From the cell containing the given text, extract its center point as (x, y) coordinate. 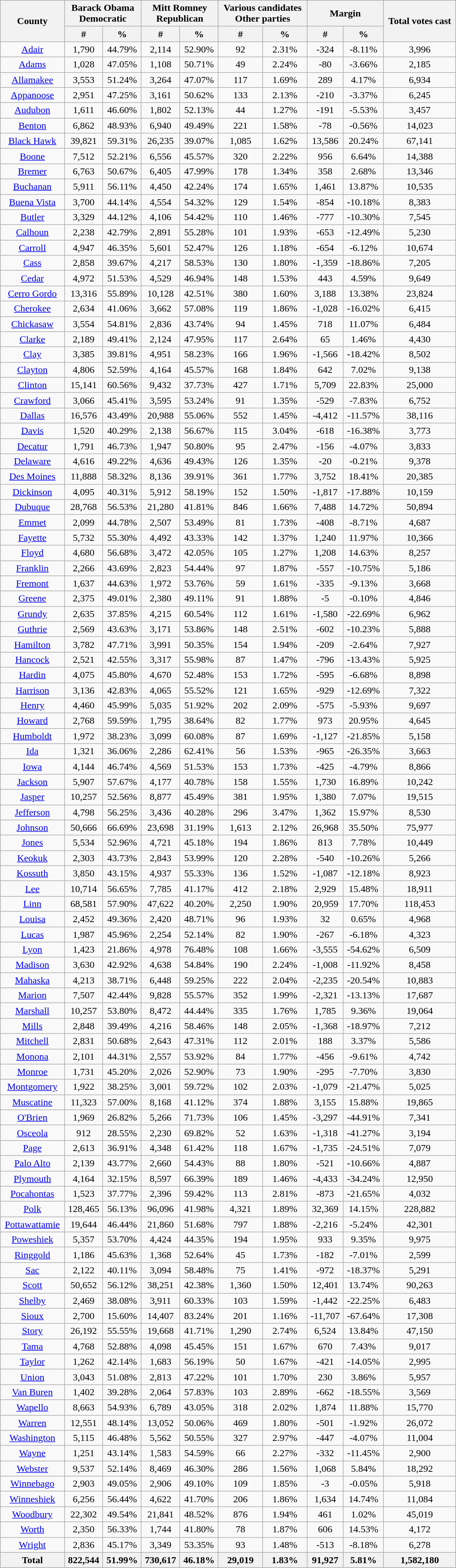
Hancock (32, 660)
51.68% (199, 1224)
118,453 (420, 904)
2.28% (285, 858)
Linn (32, 904)
40.31% (122, 492)
1.62% (285, 141)
56.68% (122, 553)
39.28% (122, 1392)
2.68% (363, 171)
-20.54% (363, 980)
53.35% (199, 1545)
56.44% (122, 1499)
Clayton (32, 370)
152 (241, 492)
12,950 (420, 1178)
-8.11% (363, 49)
Bremer (32, 171)
18,911 (420, 888)
Mitchell (32, 1041)
49.10% (199, 1484)
88 (241, 1163)
876 (241, 1514)
Ringgold (32, 1255)
1.54% (285, 202)
51.24% (122, 80)
Page (32, 1148)
7,079 (420, 1148)
4,947 (84, 248)
16,576 (84, 415)
7,341 (420, 1117)
412 (241, 888)
55.28% (199, 233)
38.23% (122, 736)
3,457 (420, 110)
-41.27% (363, 1133)
53.49% (199, 522)
26,235 (160, 141)
Warren (32, 1423)
14.74% (363, 1499)
2.89% (285, 1392)
1,802 (160, 110)
11,323 (84, 1102)
15.48% (363, 888)
7,488 (325, 507)
-9.61% (363, 1056)
-324 (325, 49)
201 (241, 1316)
2,569 (84, 629)
50.71% (199, 65)
Johnson (32, 827)
45.20% (122, 1072)
20.24% (363, 141)
78 (241, 1530)
8,923 (420, 873)
-18.42% (363, 354)
1.58% (285, 125)
Franklin (32, 568)
-210 (325, 95)
11.97% (363, 538)
2,634 (84, 309)
2,396 (160, 1194)
39.07% (199, 141)
3,264 (160, 80)
4,670 (160, 675)
7,322 (420, 690)
4,937 (160, 873)
3,996 (420, 49)
3,155 (325, 1102)
6,256 (84, 1499)
1,683 (160, 1362)
846 (241, 507)
Winneshiek (32, 1499)
1.96% (285, 354)
-335 (325, 583)
3,317 (160, 660)
3,830 (420, 1072)
-21.85% (363, 736)
47,622 (160, 904)
Adair (32, 49)
53.92% (199, 1056)
45.80% (122, 675)
-595 (325, 675)
-8.71% (363, 522)
8,530 (420, 812)
Monroe (32, 1072)
46.73% (122, 446)
105 (241, 553)
221 (241, 125)
3,850 (84, 873)
46.60% (122, 110)
35.50% (363, 827)
4,768 (84, 1346)
Cass (32, 263)
46.18% (199, 1560)
4,616 (84, 461)
-18.97% (363, 1026)
2.74% (285, 1331)
2,350 (84, 1530)
Mahaska (32, 980)
-11.57% (363, 415)
4,065 (160, 690)
108 (241, 950)
-618 (325, 431)
2,929 (325, 888)
44.31% (122, 1056)
42.79% (122, 233)
5,025 (420, 1087)
Benton (32, 125)
4,680 (84, 553)
3,161 (160, 95)
48.14% (122, 1423)
-1,028 (325, 309)
52.48% (199, 675)
1,380 (325, 797)
-447 (325, 1438)
56.53% (122, 507)
92 (241, 49)
-854 (325, 202)
2,254 (160, 935)
912 (84, 1133)
5,912 (160, 492)
119 (241, 309)
1,251 (84, 1453)
5,709 (325, 385)
55.57% (199, 995)
43.15% (122, 873)
Winnebago (32, 1484)
40.11% (122, 1270)
31.19% (199, 827)
38.25% (122, 1087)
54.42% (199, 217)
327 (241, 1438)
1,582,180 (420, 1560)
-529 (325, 400)
2.13% (285, 95)
94 (241, 324)
8,597 (160, 1178)
2,768 (84, 721)
6,245 (420, 95)
1,730 (325, 782)
7.78% (363, 843)
Lee (32, 888)
20,959 (325, 904)
Lyon (32, 950)
1,520 (84, 431)
49.43% (199, 461)
56.19% (199, 1362)
-777 (325, 217)
Washington (32, 1438)
75 (241, 1270)
-295 (325, 1072)
54.81% (122, 324)
4,424 (160, 1240)
20.95% (363, 721)
52.13% (199, 110)
-796 (325, 660)
45.99% (122, 706)
47.07% (199, 80)
45.41% (122, 400)
20,385 (420, 477)
1,791 (84, 446)
59.59% (122, 721)
-12.49% (363, 233)
6,484 (420, 324)
68,581 (84, 904)
Story (32, 1331)
53.99% (199, 858)
-421 (325, 1362)
Fremont (32, 583)
2,813 (160, 1377)
289 (325, 80)
56.12% (122, 1285)
-20 (325, 461)
-3 (325, 1484)
2.27% (285, 1453)
Decatur (32, 446)
2,995 (420, 1362)
2,843 (160, 858)
42.44% (122, 995)
2,848 (84, 1026)
Mitt RomneyRepublican (180, 14)
128,465 (84, 1209)
11,084 (420, 1499)
14.63% (363, 553)
6,789 (160, 1407)
-34.24% (363, 1178)
58.32% (122, 477)
44.12% (122, 217)
43.14% (122, 1453)
1,186 (84, 1255)
-332 (325, 1453)
Des Moines (32, 477)
6,763 (84, 171)
6,862 (84, 125)
-11,707 (325, 1316)
-501 (325, 1423)
133 (241, 95)
51.99% (122, 1560)
2,700 (84, 1316)
5,158 (420, 736)
50.67% (122, 171)
3,099 (160, 736)
Jasper (32, 797)
142 (241, 538)
12,401 (325, 1285)
43.73% (122, 858)
296 (241, 812)
1.56% (285, 1469)
50.55% (199, 1438)
40.29% (122, 431)
50.68% (122, 1041)
58.46% (199, 1026)
58.53% (199, 263)
2,185 (420, 65)
45.17% (122, 1545)
38.71% (122, 980)
8,168 (160, 1102)
4,144 (84, 767)
47.25% (122, 95)
6,524 (325, 1331)
2,900 (420, 1453)
Dubuque (32, 507)
62.41% (199, 751)
-540 (325, 858)
14,388 (420, 156)
4,721 (160, 843)
-602 (325, 629)
-13.13% (363, 995)
56.13% (122, 1209)
1.34% (285, 171)
4,798 (84, 812)
106 (241, 1117)
381 (241, 797)
47.22% (199, 1377)
Tama (32, 1346)
3,194 (420, 1133)
Wright (32, 1545)
3,663 (420, 751)
-4,412 (325, 415)
222 (241, 980)
3.47% (285, 812)
42.05% (199, 553)
718 (325, 324)
42.24% (199, 186)
41.71% (199, 1331)
3.04% (285, 431)
Appanoose (32, 95)
49.49% (199, 125)
2,557 (160, 1056)
41.12% (199, 1102)
1,028 (84, 65)
81 (241, 522)
1,085 (241, 141)
380 (241, 293)
19,064 (420, 1011)
1,744 (160, 1530)
-67.64% (363, 1316)
813 (325, 843)
38,116 (420, 415)
Marion (32, 995)
4.59% (363, 278)
1,947 (160, 446)
5,357 (84, 1240)
2.09% (285, 706)
3,171 (160, 629)
-654 (325, 248)
18.41% (363, 477)
121 (241, 690)
39.91% (199, 477)
4.17% (363, 80)
670 (325, 1346)
Dallas (32, 415)
Wayne (32, 1453)
1,068 (325, 1469)
4,972 (84, 278)
2,139 (84, 1163)
4,215 (160, 614)
49.11% (199, 599)
1,613 (241, 827)
Emmet (32, 522)
2.81% (285, 1194)
Plymouth (32, 1178)
4,569 (160, 767)
Floyd (32, 553)
54.93% (122, 1407)
1,874 (325, 1407)
-26.35% (363, 751)
45.49% (199, 797)
2.22% (285, 156)
-17.88% (363, 492)
469 (241, 1423)
Iowa (32, 767)
1.37% (285, 538)
-653 (325, 233)
3.37% (363, 1041)
41.81% (199, 507)
59.72% (199, 1087)
Muscatine (32, 1102)
4,450 (160, 186)
4,742 (420, 1056)
19,515 (420, 797)
Barack ObamaDemocratic (103, 14)
-1,008 (325, 965)
Various candidatesOther parties (262, 14)
42.14% (122, 1362)
2,660 (160, 1163)
16.89% (363, 782)
41.17% (199, 888)
69.82% (199, 1133)
57.00% (122, 1102)
49.41% (122, 339)
461 (325, 1514)
-267 (325, 935)
2,250 (241, 904)
443 (325, 278)
42.38% (199, 1285)
2,266 (84, 568)
43.05% (199, 1407)
41.06% (122, 309)
8,866 (420, 767)
15,141 (84, 385)
2,303 (84, 858)
32,369 (325, 1209)
32 (325, 919)
-12.69% (363, 690)
-10.18% (363, 202)
8,472 (160, 1011)
-22.69% (363, 614)
Taylor (32, 1362)
2,951 (84, 95)
19,865 (420, 1102)
13.38% (363, 293)
93 (241, 1545)
15,770 (420, 1407)
3,700 (84, 202)
22,302 (84, 1514)
2,238 (84, 233)
2,452 (84, 919)
1,583 (160, 1453)
1,290 (241, 1331)
-3,555 (325, 950)
3,329 (84, 217)
Sac (32, 1270)
59.42% (199, 1194)
2,599 (420, 1255)
9,378 (420, 461)
Scott (32, 1285)
2,420 (160, 919)
Adams (32, 65)
151 (241, 1346)
6.64% (363, 156)
110 (241, 217)
52.59% (122, 370)
42,301 (420, 1224)
115 (241, 431)
8,136 (160, 477)
9.35% (363, 1240)
2.64% (285, 339)
Monona (32, 1056)
1.63% (285, 1133)
-2,321 (325, 995)
39,821 (84, 141)
4,321 (241, 1209)
52.64% (199, 1255)
-408 (325, 522)
53.80% (122, 1011)
3,043 (84, 1377)
60.54% (199, 614)
1.59% (285, 1301)
96 (241, 919)
361 (241, 477)
4,887 (420, 1163)
-1,079 (325, 1087)
14,407 (160, 1316)
43.49% (122, 415)
5,586 (420, 1041)
286 (241, 1469)
-6.12% (363, 248)
37.85% (122, 614)
-21.47% (363, 1087)
1,362 (325, 812)
2,906 (160, 1484)
54.44% (199, 568)
2,635 (84, 614)
-4,433 (325, 1178)
9,649 (420, 278)
48.52% (199, 1514)
933 (325, 1240)
91,927 (325, 1560)
28,768 (84, 507)
-425 (325, 767)
49 (241, 65)
3,136 (84, 690)
54.59% (199, 1453)
1,634 (325, 1499)
7,205 (420, 263)
44.79% (122, 49)
552 (241, 415)
Henry (32, 706)
4,492 (160, 538)
6,278 (420, 1545)
4,687 (420, 522)
66.69% (122, 827)
3,991 (160, 644)
-873 (325, 1194)
13,346 (420, 171)
3,668 (420, 583)
956 (325, 156)
4,951 (160, 354)
44 (241, 110)
1,637 (84, 583)
Clinton (32, 385)
1,790 (84, 49)
Palo Alto (32, 1163)
374 (241, 1102)
642 (325, 370)
5,035 (160, 706)
44.14% (122, 202)
13,052 (160, 1423)
58.23% (199, 354)
-191 (325, 110)
46.30% (199, 1469)
14.15% (363, 1209)
26,192 (84, 1331)
23,824 (420, 293)
-80 (325, 65)
45,019 (420, 1514)
-929 (325, 690)
2,026 (160, 1072)
47.95% (199, 339)
55.52% (199, 690)
49.05% (122, 1484)
2,286 (160, 751)
51.92% (199, 706)
Butler (32, 217)
-1,442 (325, 1301)
4,846 (420, 599)
2,469 (84, 1301)
36.06% (122, 751)
52.88% (122, 1346)
-14.05% (363, 1362)
-13.43% (363, 660)
-965 (325, 751)
90,263 (420, 1285)
1.52% (285, 873)
10,674 (420, 248)
55.33% (199, 873)
158 (241, 782)
10,366 (420, 538)
-3.37% (363, 95)
4,177 (160, 782)
39.67% (122, 263)
9,537 (84, 1469)
1.76% (285, 1011)
57.08% (199, 309)
2,643 (160, 1041)
3,066 (84, 400)
49.54% (122, 1514)
66.39% (199, 1178)
Allamakee (32, 80)
1.85% (285, 1484)
-1,318 (325, 1133)
-10.30% (363, 217)
Buena Vista (32, 202)
14.53% (363, 1530)
-6.18% (363, 935)
Van Buren (32, 1392)
6,509 (420, 950)
-1,817 (325, 492)
50,894 (420, 507)
1,731 (84, 1072)
46.48% (122, 1438)
Humboldt (32, 736)
5,601 (160, 248)
Carroll (32, 248)
43.33% (199, 538)
Kossuth (32, 873)
37.73% (199, 385)
17.70% (363, 904)
130 (241, 263)
Total (32, 1560)
1.55% (285, 782)
11,888 (84, 477)
Jackson (32, 782)
55.55% (122, 1331)
8,458 (420, 965)
Grundy (32, 614)
5,925 (420, 660)
4,554 (160, 202)
5,230 (420, 233)
166 (241, 354)
41.80% (199, 1530)
2,124 (160, 339)
67,141 (420, 141)
427 (241, 385)
7,212 (420, 1026)
53.24% (199, 400)
9,432 (160, 385)
4,460 (84, 706)
14.72% (363, 507)
-1,368 (325, 1026)
46.35% (122, 248)
3,630 (84, 965)
2,064 (160, 1392)
Louisa (32, 919)
6,752 (420, 400)
-8.18% (363, 1545)
-7.83% (363, 400)
50.06% (199, 1423)
Madison (32, 965)
83.24% (199, 1316)
7.43% (363, 1346)
-2,216 (325, 1224)
7,512 (84, 156)
230 (325, 1377)
2.03% (285, 1087)
320 (241, 156)
2.47% (285, 446)
Fayette (32, 538)
3,385 (84, 354)
38,251 (160, 1285)
-2.64% (363, 644)
42.55% (122, 660)
1.02% (363, 1514)
Mills (32, 1026)
8,257 (420, 553)
37.77% (122, 1194)
21,841 (160, 1514)
2,138 (160, 431)
7,507 (84, 995)
9,975 (420, 1240)
4,323 (420, 935)
12,551 (84, 1423)
15.97% (363, 812)
4,032 (420, 1194)
Cerro Gordo (32, 293)
3,911 (160, 1301)
59 (241, 583)
96,096 (160, 1209)
822,544 (84, 1560)
42.83% (122, 690)
5,115 (84, 1438)
2.02% (285, 1407)
76.48% (199, 950)
3,554 (84, 324)
56.25% (122, 812)
4,529 (160, 278)
Worth (32, 1530)
2,114 (160, 49)
Boone (32, 156)
8,877 (160, 797)
Pottawattamie (32, 1224)
-12.18% (363, 873)
2,613 (84, 1148)
Davis (32, 431)
54.43% (199, 1163)
1,523 (84, 1194)
-11.92% (363, 965)
Osceola (32, 1133)
5,562 (160, 1438)
7,785 (160, 888)
-5.24% (363, 1224)
2,189 (84, 339)
50.62% (199, 95)
55.30% (122, 538)
32.15% (122, 1178)
-5 (325, 599)
Audubon (32, 110)
189 (241, 1178)
4,217 (160, 263)
-456 (325, 1056)
113 (241, 1194)
14,023 (420, 125)
50 (241, 1362)
Black Hawk (32, 141)
1,360 (241, 1285)
1.48% (285, 1545)
1.72% (285, 675)
4,645 (420, 721)
Clarke (32, 339)
318 (241, 1407)
19,644 (84, 1224)
56.67% (199, 431)
2,831 (84, 1041)
-5.93% (363, 706)
2,891 (160, 233)
5,186 (420, 568)
202 (241, 706)
44.63% (122, 583)
21,860 (160, 1224)
40.78% (199, 782)
2,858 (84, 263)
59.31% (122, 141)
54.32% (199, 202)
4,075 (84, 675)
-156 (325, 446)
174 (241, 186)
13.87% (363, 186)
3,001 (160, 1087)
-10.75% (363, 568)
22.83% (363, 385)
1,240 (325, 538)
3,773 (420, 431)
-54.62% (363, 950)
Cedar (32, 278)
-18.37% (363, 1270)
66 (241, 1453)
52.47% (199, 248)
Clay (32, 354)
26,072 (420, 1423)
Margin (345, 14)
-1,087 (325, 873)
8,469 (160, 1469)
61.42% (199, 1148)
38.08% (122, 1301)
10,714 (84, 888)
3.86% (363, 1377)
6,940 (160, 125)
9,828 (160, 995)
Harrison (32, 690)
11,004 (420, 1438)
43.74% (199, 324)
3,553 (84, 80)
7,545 (420, 217)
4,216 (160, 1026)
3,472 (160, 553)
1,423 (84, 950)
Hamilton (32, 644)
-1,566 (325, 354)
4,098 (160, 1346)
58.48% (199, 1270)
-10.23% (363, 629)
-7.70% (363, 1072)
52 (241, 1133)
53.86% (199, 629)
42.51% (199, 293)
1,987 (84, 935)
-16.38% (363, 431)
Montgomery (32, 1087)
118 (241, 1148)
1.47% (285, 660)
48.71% (199, 919)
4,978 (160, 950)
-521 (325, 1163)
1,922 (84, 1087)
38.64% (199, 721)
352 (241, 995)
2.97% (285, 1438)
Poweshiek (32, 1240)
Jefferson (32, 812)
10,883 (420, 980)
5,907 (84, 782)
2,375 (84, 599)
1,262 (84, 1362)
39.81% (122, 354)
6,556 (160, 156)
54.84% (199, 965)
55.06% (199, 415)
Keokuk (32, 858)
49.01% (122, 599)
Woodbury (32, 1514)
6,405 (160, 171)
-182 (325, 1255)
55.98% (199, 660)
15.60% (122, 1316)
1.60% (285, 293)
4,636 (160, 461)
28.55% (122, 1133)
1,108 (160, 65)
-1,127 (325, 736)
-0.56% (363, 125)
55.89% (122, 293)
7,927 (420, 644)
4,106 (160, 217)
-662 (325, 1392)
13.84% (363, 1331)
39.49% (122, 1026)
1.83% (285, 1560)
56.33% (122, 1530)
Lucas (32, 935)
5.84% (363, 1469)
Buchanan (32, 186)
-3.66% (363, 65)
168 (241, 370)
60.33% (199, 1301)
50.35% (199, 644)
1.41% (285, 1270)
358 (325, 171)
2,122 (84, 1270)
4,430 (420, 339)
48.93% (122, 125)
102 (241, 1087)
3,094 (160, 1270)
-1,359 (325, 263)
60.56% (122, 385)
Delaware (32, 461)
6,934 (420, 80)
-5.53% (363, 110)
8,383 (420, 202)
95 (241, 446)
-22.25% (363, 1301)
56 (241, 751)
-24.51% (363, 1148)
-1.92% (363, 1423)
606 (325, 1530)
1.84% (285, 370)
-0.10% (363, 599)
7.02% (363, 370)
3,349 (160, 1545)
97 (241, 568)
47.31% (199, 1041)
1,368 (160, 1255)
46.74% (122, 767)
60.08% (199, 736)
-11.45% (363, 1453)
-6.68% (363, 675)
Guthrie (32, 629)
-1,735 (325, 1148)
26.82% (122, 1117)
20,988 (160, 415)
1,321 (84, 751)
2,903 (84, 1484)
11.88% (363, 1407)
5,534 (84, 843)
9.36% (363, 1011)
Union (32, 1377)
53.76% (199, 583)
1,208 (325, 553)
3,188 (325, 293)
41.98% (199, 1209)
-21.65% (363, 1194)
6,448 (160, 980)
42.92% (122, 965)
46.44% (122, 1224)
5.81% (363, 1560)
-18.86% (363, 263)
45.18% (199, 843)
52.56% (122, 797)
4,213 (84, 980)
-10.66% (363, 1163)
County (32, 21)
2,380 (160, 599)
10,449 (420, 843)
52.21% (122, 156)
52.96% (122, 843)
29,019 (241, 1560)
19,668 (160, 1331)
Dickinson (32, 492)
9,017 (420, 1346)
Total votes cast (420, 21)
6,962 (420, 614)
56.65% (122, 888)
Pocahontas (32, 1194)
797 (241, 1224)
1.89% (285, 1209)
120 (241, 858)
73 (241, 1072)
3,436 (160, 812)
O'Brien (32, 1117)
50.80% (199, 446)
-18.55% (363, 1392)
45 (241, 1255)
3,569 (420, 1392)
43.77% (122, 1163)
-557 (325, 568)
53.70% (122, 1240)
2.51% (285, 629)
4,095 (84, 492)
45.45% (199, 1346)
-3,297 (325, 1117)
1.18% (285, 248)
3,595 (160, 400)
-9.13% (363, 583)
10,535 (420, 186)
7.07% (363, 797)
1,795 (160, 721)
58.19% (199, 492)
3,662 (160, 309)
9,138 (420, 370)
1.16% (285, 1316)
65 (325, 339)
1,611 (84, 110)
6,415 (420, 309)
228,882 (420, 1209)
-2,235 (325, 980)
Wapello (32, 1407)
59.25% (199, 980)
43.63% (122, 629)
10,242 (420, 782)
2,521 (84, 660)
Crawford (32, 400)
Howard (32, 721)
3,833 (420, 446)
1,785 (325, 1011)
-0.21% (363, 461)
49.22% (122, 461)
40.20% (199, 904)
4,348 (160, 1148)
5,911 (84, 186)
47.99% (199, 171)
18,292 (420, 1469)
71.73% (199, 1117)
0.65% (363, 919)
2.31% (285, 49)
15.88% (363, 1102)
45.96% (122, 935)
57.83% (199, 1392)
5,291 (420, 1270)
5,732 (84, 538)
8,502 (420, 354)
-4.79% (363, 767)
13,586 (325, 141)
206 (241, 1499)
49.36% (122, 919)
2,101 (84, 1056)
4,622 (160, 1499)
17,687 (420, 995)
1,402 (84, 1392)
5,888 (420, 629)
2,230 (160, 1133)
50,666 (84, 827)
-10.26% (363, 858)
-575 (325, 706)
129 (241, 202)
2.05% (285, 1026)
2,823 (160, 568)
730,617 (160, 1560)
26,968 (325, 827)
178 (241, 171)
1,969 (84, 1117)
17,308 (420, 1316)
43.69% (122, 568)
4,806 (84, 370)
2.04% (285, 980)
13,316 (84, 293)
56.11% (122, 186)
1.99% (285, 995)
47.71% (122, 644)
36.91% (122, 1148)
75,977 (420, 827)
-1,580 (325, 614)
45.63% (122, 1255)
1.70% (285, 1377)
-16.02% (363, 309)
Shelby (32, 1301)
23,698 (160, 827)
-0.05% (363, 1484)
Greene (32, 599)
3,782 (84, 644)
Ida (32, 751)
57.67% (122, 782)
10,128 (160, 293)
51.08% (122, 1377)
Sioux (32, 1316)
109 (241, 1484)
44.35% (199, 1240)
-972 (325, 1270)
13.74% (363, 1285)
154 (241, 644)
21.86% (122, 950)
46.94% (199, 278)
1,461 (325, 186)
2.01% (285, 1041)
Hardin (32, 675)
21,280 (160, 507)
190 (241, 965)
50,652 (84, 1285)
-78 (325, 125)
4,968 (420, 919)
Webster (32, 1469)
40.28% (199, 812)
1.71% (285, 385)
10,159 (420, 492)
11.07% (363, 324)
3,752 (325, 477)
Chickasaw (32, 324)
44.44% (199, 1011)
8,898 (420, 675)
-513 (325, 1545)
47,150 (420, 1331)
41.70% (199, 1499)
Cherokee (32, 309)
4,172 (420, 1530)
-209 (325, 644)
47.05% (122, 65)
335 (241, 1011)
Calhoun (32, 233)
4,638 (160, 965)
2,099 (84, 522)
9,697 (420, 706)
973 (325, 721)
-7.01% (363, 1255)
2,507 (160, 522)
Marshall (32, 1011)
2.18% (285, 888)
44.78% (122, 522)
25,000 (420, 385)
84 (241, 1056)
-44.91% (363, 1117)
5,918 (420, 1484)
136 (241, 873)
8,663 (84, 1407)
Jones (32, 843)
2.12% (285, 827)
188 (325, 1041)
57.90% (122, 904)
6,483 (420, 1301)
Polk (32, 1209)
5,957 (420, 1377)
